Identify which cell holds the provided text, then report its (X, Y) central coordinate. 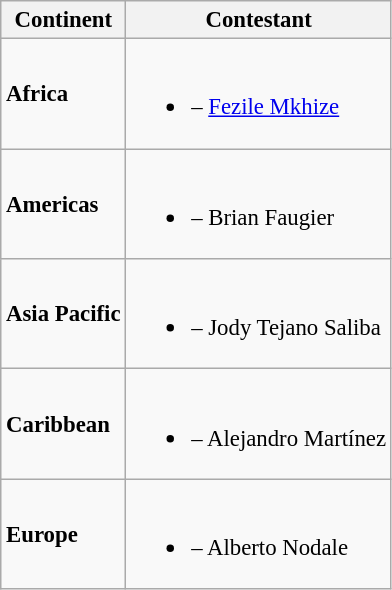
Caribbean (64, 424)
Americas (64, 204)
Asia Pacific (64, 314)
– Jody Tejano Saliba (258, 314)
– Alberto Nodale (258, 534)
Continent (64, 20)
– Alejandro Martínez (258, 424)
– Brian Faugier (258, 204)
Africa (64, 94)
Contestant (258, 20)
Europe (64, 534)
– Fezile Mkhize (258, 94)
